Capture the cell that displays the provided text and extract its (x, y) central coordinate. 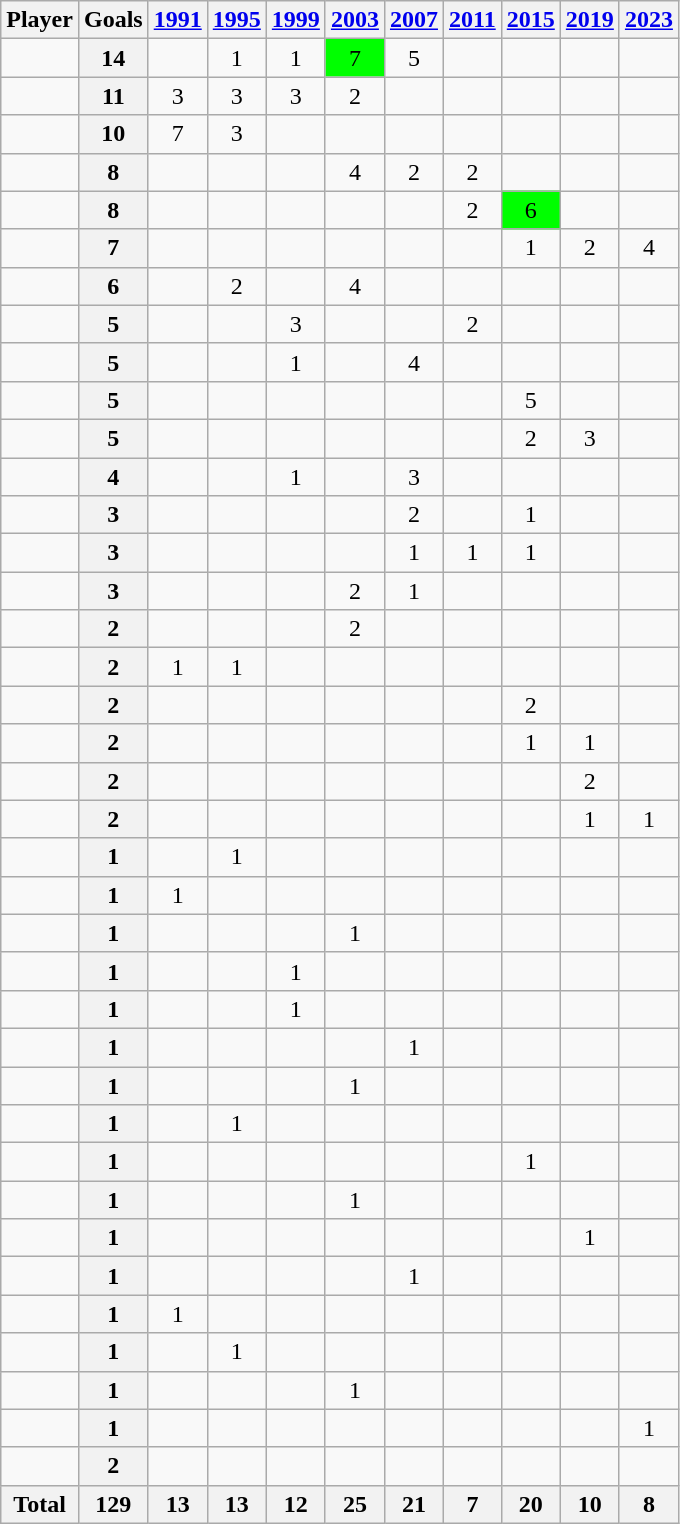
1991 (178, 20)
2003 (354, 20)
1995 (236, 20)
12 (296, 1504)
2007 (414, 20)
129 (113, 1504)
Total (40, 1504)
1999 (296, 20)
14 (113, 58)
25 (354, 1504)
2015 (530, 20)
21 (414, 1504)
Goals (113, 20)
2019 (590, 20)
20 (530, 1504)
2023 (648, 20)
Player (40, 20)
11 (113, 96)
2011 (473, 20)
